Capture the cell that displays the provided text and extract its (x, y) central coordinate. 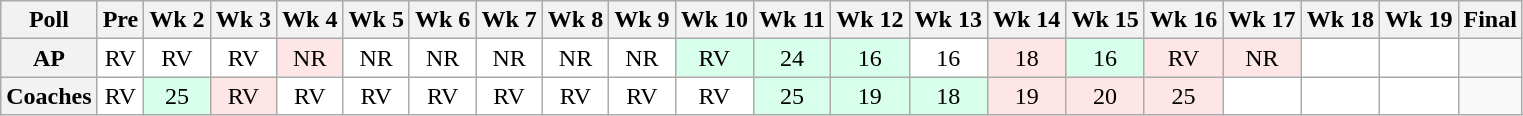
Wk 9 (642, 20)
Wk 2 (177, 20)
AP (49, 58)
Wk 3 (243, 20)
Wk 18 (1340, 20)
Wk 8 (575, 20)
Wk 11 (792, 20)
Wk 15 (1105, 20)
Wk 6 (442, 20)
Pre (120, 20)
Wk 19 (1419, 20)
Wk 14 (1026, 20)
Wk 5 (376, 20)
Poll (49, 20)
Wk 17 (1262, 20)
Wk 10 (714, 20)
20 (1105, 96)
Wk 7 (509, 20)
Wk 13 (948, 20)
Coaches (49, 96)
Wk 4 (310, 20)
Final (1490, 20)
Wk 12 (870, 20)
24 (792, 58)
Wk 16 (1183, 20)
